Capture the cell that displays the provided text and extract its (x, y) central coordinate. 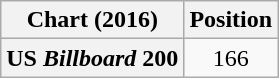
US Billboard 200 (92, 58)
Chart (2016) (92, 20)
Position (231, 20)
166 (231, 58)
